Extract the (X, Y) coordinate from the center of the cell holding the provided text.  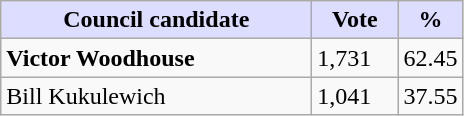
37.55 (430, 96)
Victor Woodhouse (156, 58)
Council candidate (156, 20)
62.45 (430, 58)
% (430, 20)
1,041 (355, 96)
Bill Kukulewich (156, 96)
1,731 (355, 58)
Vote (355, 20)
